Return the (X, Y) coordinate for the center point of the cell that contains the specified text.  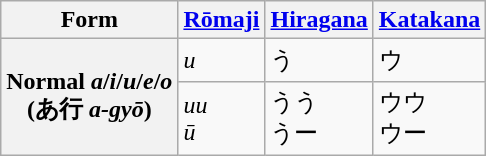
ウ (429, 60)
u (222, 60)
Form (90, 20)
Katakana (429, 20)
Hiragana (319, 20)
Normal a/i/u/e/o(あ行 a-gyō) (90, 98)
うううー (319, 118)
uuū (222, 118)
ウウウー (429, 118)
Rōmaji (222, 20)
う (319, 60)
